Pinpoint the cell where the given text exists, returning its (X, Y) midpoint coordinate. 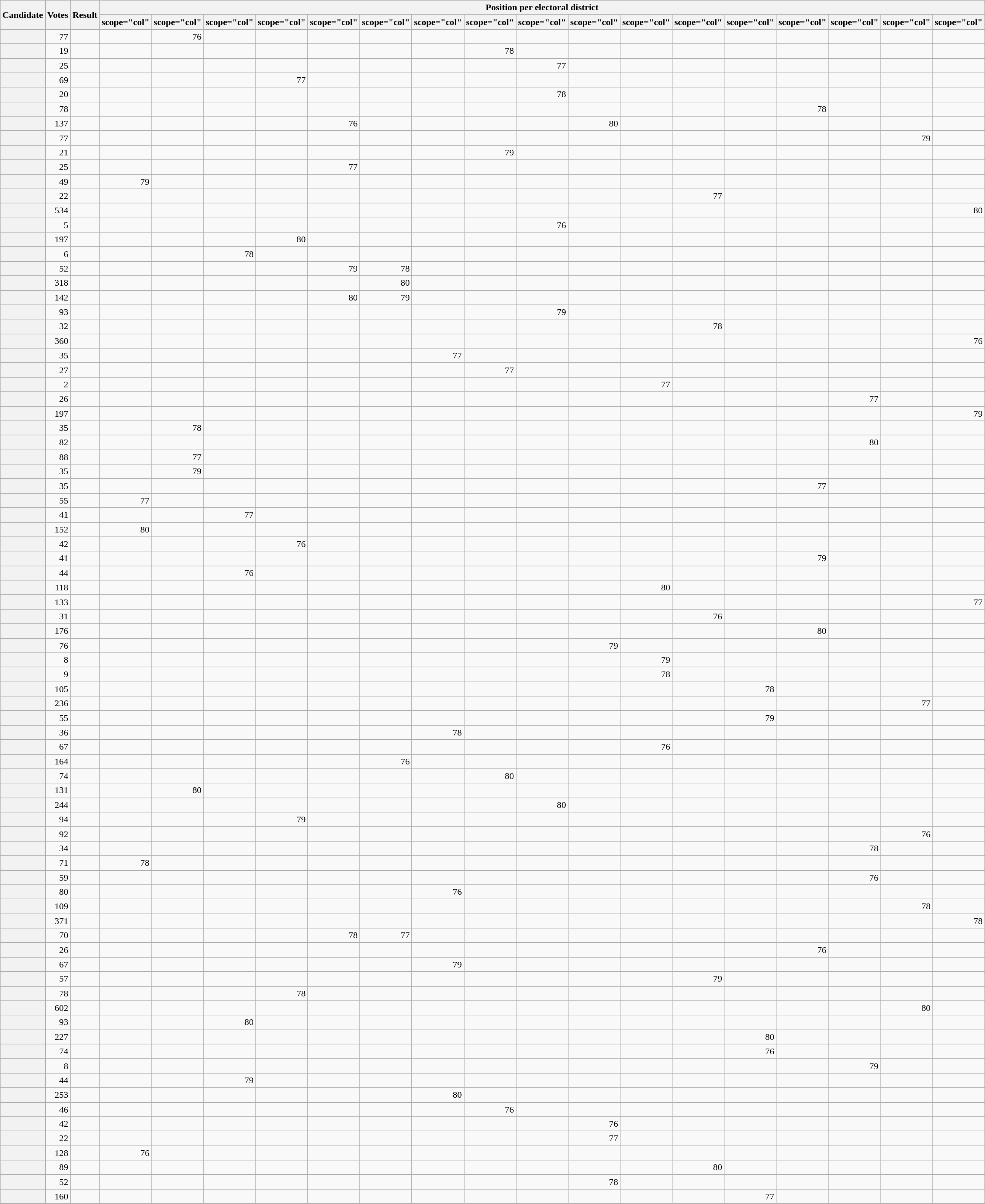
128 (58, 1153)
253 (58, 1095)
Votes (58, 15)
34 (58, 848)
46 (58, 1110)
Result (85, 15)
21 (58, 152)
32 (58, 326)
534 (58, 211)
160 (58, 1196)
92 (58, 834)
602 (58, 1008)
5 (58, 225)
176 (58, 631)
57 (58, 979)
71 (58, 863)
36 (58, 732)
2 (58, 384)
31 (58, 616)
105 (58, 689)
89 (58, 1167)
Position per electoral district (542, 8)
20 (58, 94)
109 (58, 907)
227 (58, 1037)
Candidate (23, 15)
49 (58, 182)
371 (58, 921)
9 (58, 675)
131 (58, 790)
118 (58, 587)
88 (58, 457)
244 (58, 805)
27 (58, 370)
69 (58, 80)
236 (58, 704)
6 (58, 254)
164 (58, 761)
360 (58, 341)
94 (58, 819)
19 (58, 51)
133 (58, 602)
59 (58, 877)
70 (58, 935)
142 (58, 297)
137 (58, 123)
318 (58, 283)
152 (58, 529)
82 (58, 443)
